Extract the (X, Y) coordinate from the center of the cell holding the provided text.  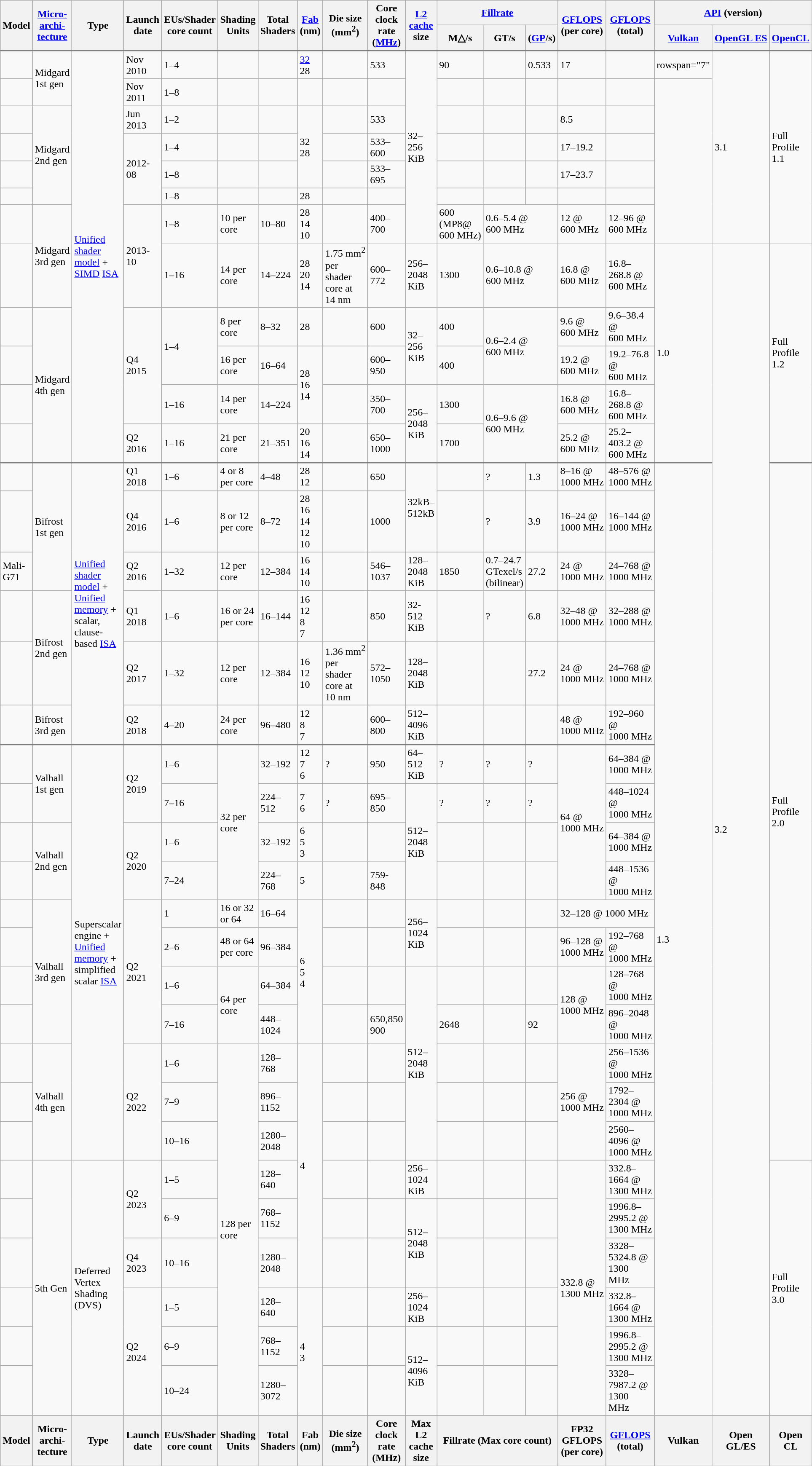
350–700 (387, 404)
17–19.2 (582, 147)
3.2 (741, 829)
Q4 2015 (143, 365)
1287 (310, 725)
8 per core (238, 327)
332.8 @ 1300 MHz (582, 1288)
Jun 2013 (143, 120)
7–9 (190, 1102)
Q2 2017 (143, 673)
161410 (310, 571)
Q2 2018 (143, 725)
19.2 @ 600 MHz (582, 365)
19.2–76.8 @ 600 MHz (630, 365)
2816141210 (310, 521)
76 (310, 803)
600 (387, 327)
12 @ 600 MHz (582, 224)
96–384 (278, 947)
7–24 (190, 881)
600–800 (387, 725)
546–1037 (387, 571)
21 per core (238, 443)
10–24 (190, 1391)
24 per core (238, 725)
OpenGL/ES (741, 1440)
281614 (310, 385)
5 (310, 881)
0.7–24.7GTexel/s(bilinear) (504, 571)
600 (MP8@600 MHz) (460, 224)
1792–2304 @ 1000 MHz (630, 1102)
43 (310, 1352)
Q2 2024 (143, 1352)
48–576 @ 1000 MHz (630, 477)
5th Gen (52, 1288)
533–695 (387, 174)
600–950 (387, 365)
Max L2 cache size (421, 1440)
Unified shader model + Unified memory +scalar, clause-based ISA (98, 603)
32–48 @ 1000 MHz (582, 616)
12–96 @ 600 MHz (630, 224)
64–384 (278, 986)
Valhall 4th gen (52, 1102)
1280–3072 (278, 1391)
Midgard 2nd gen (52, 155)
Q4 2016 (143, 521)
Bifrost 1st gen (52, 527)
L2 cache size (421, 26)
1.75 mm2 per shader core at 14 nm (345, 276)
Q4 2023 (143, 1262)
896–1152 (278, 1102)
Full Profile 1.1 (791, 147)
128–768 (278, 1063)
572–1050 (387, 673)
96–480 (278, 725)
759-848 (387, 881)
Valhall 1st gen (52, 784)
654 (310, 972)
17 (582, 65)
8.5 (582, 120)
32-512 KiB (421, 616)
4–20 (190, 725)
Bifrost 2nd gen (52, 648)
2648 (460, 1024)
281410 (310, 224)
950 (387, 764)
32 per core (238, 823)
Full Profile 2.0 (791, 812)
Q2 2020 (143, 861)
Bifrost 3rd gen (52, 725)
Valhall 3rd gen (52, 972)
1 (190, 914)
256 @ 1000 MHz (582, 1102)
1700 (460, 443)
2812 (310, 477)
64 @ 1000 MHz (582, 823)
48 or 64 per core (238, 947)
16 or 24 per core (238, 616)
1000 (387, 521)
3328–5324.8 @ 1300 MHz (630, 1262)
Full Profile 3.0 (791, 1288)
1850 (460, 571)
650 (387, 477)
201614 (310, 443)
128 @ 1000 MHz (582, 1005)
2012-08 (143, 169)
4 (310, 1166)
0.6–2.4 @ 600 MHz (521, 346)
533–600 (387, 147)
8–72 (278, 521)
32kB–512kB (421, 507)
16 or 32 or 64 (238, 914)
32–128 @ 1000 MHz (606, 914)
90 (460, 65)
600–772 (387, 276)
Mali-G71 (16, 571)
OpenGL ES (741, 38)
896–2048 @ 1000 MHz (630, 1024)
FP32 GFLOPS(per core) (582, 1440)
25.2–403.2 @ 600 MHz (630, 443)
Q2 2023 (143, 1199)
M△/s (460, 38)
0.533 (542, 65)
0.6–9.6 @ 600 MHz (521, 424)
256–1536 @ 1000 MHz (630, 1063)
16–144 @ 1000 MHz (630, 521)
9.6 @ 600 MHz (582, 327)
Deferred Vertex Shading (DVS) (98, 1288)
400–700 (387, 224)
rowspan="7" (683, 65)
2–6 (190, 947)
Q2 2022 (143, 1102)
0.6–5.4 @ 600 MHz (521, 224)
48 @ 1000 MHz (582, 725)
Fillrate (497, 13)
Fab(nm) (310, 1440)
448–1024 (278, 1024)
Full Profile 1.2 (791, 353)
Q2 2021 (143, 972)
Midgard 1st gen (52, 78)
4 or 8 per core (238, 477)
Valhall 2nd gen (52, 861)
224–768 (278, 881)
64–512 KiB (421, 764)
192–768 @ 1000 MHz (630, 947)
17–23.7 (582, 174)
4–48 (278, 477)
448–1024 @ 1000 MHz (630, 803)
10 per core (238, 224)
224–512 (278, 803)
16–144 (278, 616)
161210 (310, 673)
161287 (310, 616)
Unified shader model +SIMD ISA (98, 257)
21–351 (278, 443)
3.1 (741, 147)
Nov 2011 (143, 92)
3.9 (542, 521)
8 or 12 per core (238, 521)
650,850900 (387, 1024)
16 per core (238, 365)
96–128 @ 1000 MHz (582, 947)
3328–7987.2 @ 1300 MHz (630, 1391)
0.6–10.8 @ 600 MHz (521, 276)
650–1000 (387, 443)
8–32 (278, 327)
448–1536 @ 1000 MHz (630, 881)
10–80 (278, 224)
(GP/s) (542, 38)
1–2 (190, 120)
64 per core (238, 1005)
2560–4096 @ 1000 MHz (630, 1141)
2013-10 (143, 256)
Nov 2010 (143, 65)
6.8 (542, 616)
Superscalar engine + Unified memory +simplified scalar ISA (98, 952)
GFLOPS(per core) (582, 26)
1.36 mm2 per shader core at 10 nm (345, 673)
GT/s (504, 38)
850 (387, 616)
128–768 @ 1000 MHz (630, 986)
Fillrate (Max core count) (497, 1440)
API (version) (733, 13)
1276 (310, 764)
Midgard 4th gen (52, 385)
25.2 @ 600 MHz (582, 443)
653 (310, 842)
32–288 @ 1000 MHz (630, 616)
Q2 2019 (143, 784)
92 (542, 1024)
Midgard 3rd gen (52, 256)
8–16 @ 1000 MHz (582, 477)
9.6–38.4 @ 600 MHz (630, 327)
192–960 @ 1000 MHz (630, 725)
1.0 (683, 353)
Fab (nm) (310, 26)
128 per core (238, 1230)
695–850 (387, 803)
282014 (310, 276)
16–24 @ 1000 MHz (582, 521)
